Provide the [X, Y] coordinate of the cell's center where the given text is located.  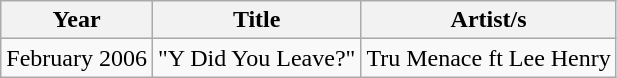
Year [77, 20]
Artist/s [488, 20]
February 2006 [77, 58]
Tru Menace ft Lee Henry [488, 58]
Title [256, 20]
"Y Did You Leave?" [256, 58]
